Output the [X, Y] coordinate of the center of the cell containing the given text.  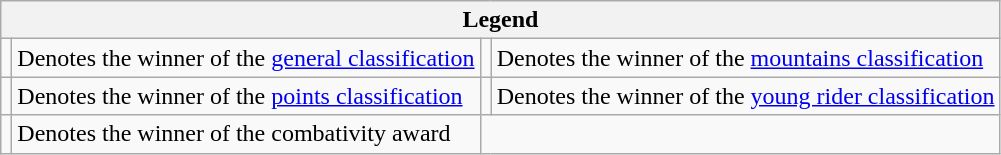
Denotes the winner of the combativity award [246, 134]
Denotes the winner of the general classification [246, 58]
Denotes the winner of the mountains classification [746, 58]
Legend [500, 20]
Denotes the winner of the young rider classification [746, 96]
Denotes the winner of the points classification [246, 96]
